Scan for the cell matching the given text and deliver its [x, y] coordinate at center. 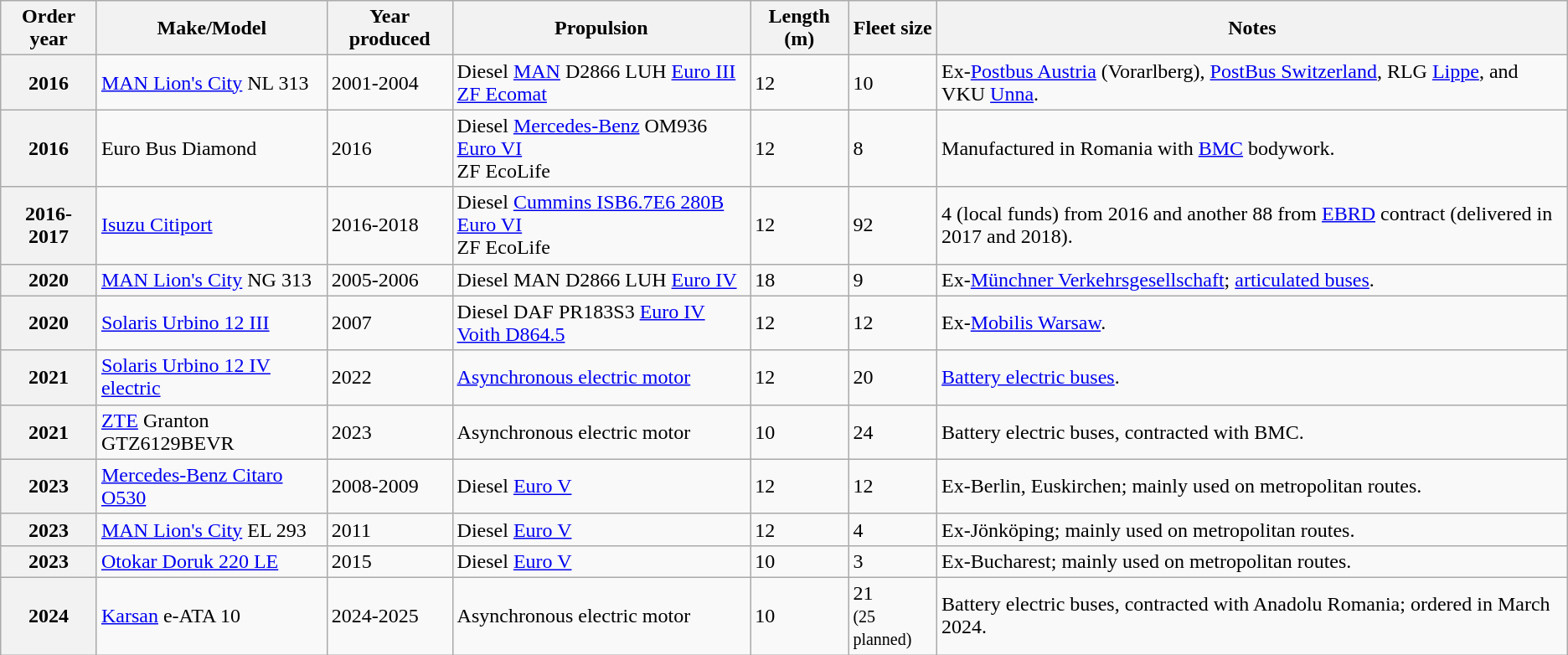
Diesel MAN D2866 LUH Euro IIIZF Ecomat [601, 82]
Year produced [389, 28]
2001-2004 [389, 82]
Karsan e-ATA 10 [211, 616]
Ex-Postbus Austria (Vorarlberg), PostBus Switzerland, RLG Lippe, and VKU Unna. [1253, 82]
2011 [389, 529]
Ex-Berlin, Euskirchen; mainly used on metropolitan routes. [1253, 486]
2005-2006 [389, 280]
2024-2025 [389, 616]
Isuzu Citiport [211, 225]
2022 [389, 377]
ZTE Granton GTZ6129BEVR [211, 432]
Solaris Urbino 12 III [211, 323]
Length (m) [799, 28]
Ex-Mobilis Warsaw. [1253, 323]
Order year [49, 28]
8 [893, 148]
9 [893, 280]
2007 [389, 323]
Battery electric buses, contracted with Anadolu Romania; ordered in March 2024. [1253, 616]
Mercedes-Benz Citaro O530 [211, 486]
3 [893, 561]
4 (local funds) from 2016 and another 88 from EBRD contract (delivered in 2017 and 2018). [1253, 225]
Propulsion [601, 28]
Ex-Bucharest; mainly used on metropolitan routes. [1253, 561]
Otokar Doruk 220 LE [211, 561]
Battery electric buses, contracted with BMC. [1253, 432]
Make/Model [211, 28]
Notes [1253, 28]
21(25 planned) [893, 616]
2015 [389, 561]
18 [799, 280]
2008-2009 [389, 486]
2016-2018 [389, 225]
Manufactured in Romania with BMC bodywork. [1253, 148]
Diesel Cummins ISB6.7E6 280B Euro VIZF EcoLife [601, 225]
Fleet size [893, 28]
MAN Lion's City EL 293 [211, 529]
Ex-Jönköping; mainly used on metropolitan routes. [1253, 529]
92 [893, 225]
MAN Lion's City NL 313 [211, 82]
Diesel MAN D2866 LUH Euro IV [601, 280]
Battery electric buses. [1253, 377]
24 [893, 432]
4 [893, 529]
2016-2017 [49, 225]
20 [893, 377]
MAN Lion's City NG 313 [211, 280]
Solaris Urbino 12 IV electric [211, 377]
2024 [49, 616]
Diesel Mercedes-Benz OM936 Euro VIZF EcoLife [601, 148]
Ex-Münchner Verkehrsgesellschaft; articulated buses. [1253, 280]
Euro Bus Diamond [211, 148]
Diesel DAF PR183S3 Euro IVVoith D864.5 [601, 323]
